From the cell containing the given text, extract its center point as (X, Y) coordinate. 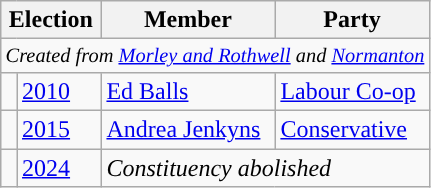
Member (188, 20)
Constituency abolished (265, 168)
2010 (59, 91)
Ed Balls (188, 91)
Conservative (352, 130)
2015 (59, 130)
Party (352, 20)
Andrea Jenkyns (188, 130)
Election (51, 20)
Created from Morley and Rothwell and Normanton (215, 56)
Labour Co-op (352, 91)
2024 (59, 168)
